For the text-containing cell, return its midpoint in (x, y) coordinate format. 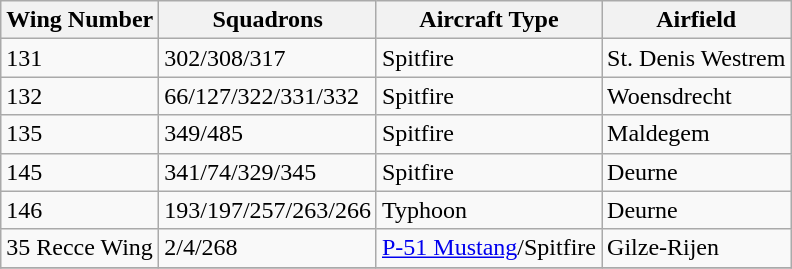
Woensdrecht (696, 96)
35 Recce Wing (80, 248)
Typhoon (488, 210)
135 (80, 134)
Airfield (696, 20)
St. Denis Westrem (696, 58)
131 (80, 58)
193/197/257/263/266 (268, 210)
341/74/329/345 (268, 172)
146 (80, 210)
Gilze-Rijen (696, 248)
Aircraft Type (488, 20)
145 (80, 172)
Wing Number (80, 20)
Maldegem (696, 134)
302/308/317 (268, 58)
2/4/268 (268, 248)
349/485 (268, 134)
66/127/322/331/332 (268, 96)
Squadrons (268, 20)
132 (80, 96)
P-51 Mustang/Spitfire (488, 248)
